Pinpoint the cell where the given text exists, returning its [x, y] midpoint coordinate. 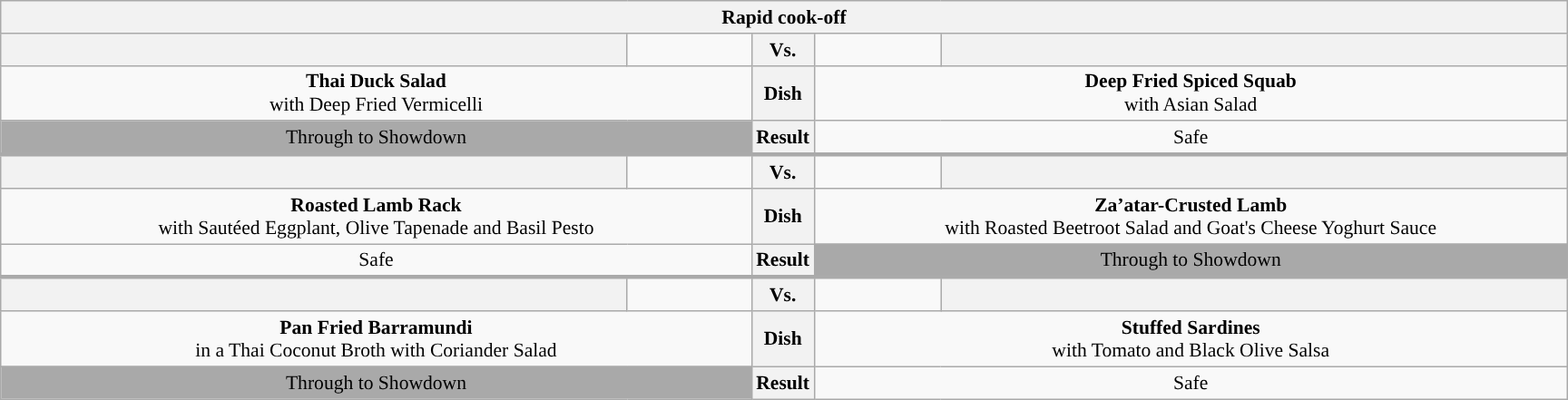
Pan Fried Barramundiin a Thai Coconut Broth with Coriander Salad [376, 339]
Za’atar-Crusted Lambwith Roasted Beetroot Salad and Goat's Cheese Yoghurt Sauce [1191, 216]
Thai Duck Saladwith Deep Fried Vermicelli [376, 93]
Stuffed Sardineswith Tomato and Black Olive Salsa [1191, 339]
Rapid cook-off [784, 17]
Deep Fried Spiced Squabwith Asian Salad [1191, 93]
Roasted Lamb Rackwith Sautéed Eggplant, Olive Tapenade and Basil Pesto [376, 216]
